Identify which cell holds the provided text, then report its [x, y] central coordinate. 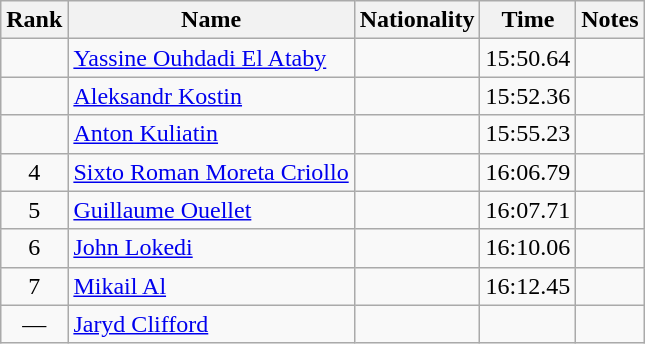
Time [528, 20]
— [34, 324]
16:10.06 [528, 248]
7 [34, 286]
Nationality [417, 20]
Sixto Roman Moreta Criollo [211, 172]
16:12.45 [528, 286]
4 [34, 172]
Guillaume Ouellet [211, 210]
Mikail Al [211, 286]
5 [34, 210]
16:07.71 [528, 210]
Aleksandr Kostin [211, 96]
Jaryd Clifford [211, 324]
15:52.36 [528, 96]
15:50.64 [528, 58]
Anton Kuliatin [211, 134]
15:55.23 [528, 134]
6 [34, 248]
Notes [610, 20]
John Lokedi [211, 248]
16:06.79 [528, 172]
Name [211, 20]
Rank [34, 20]
Yassine Ouhdadi El Ataby [211, 58]
